Return [x, y] of the center of cell containing provided text 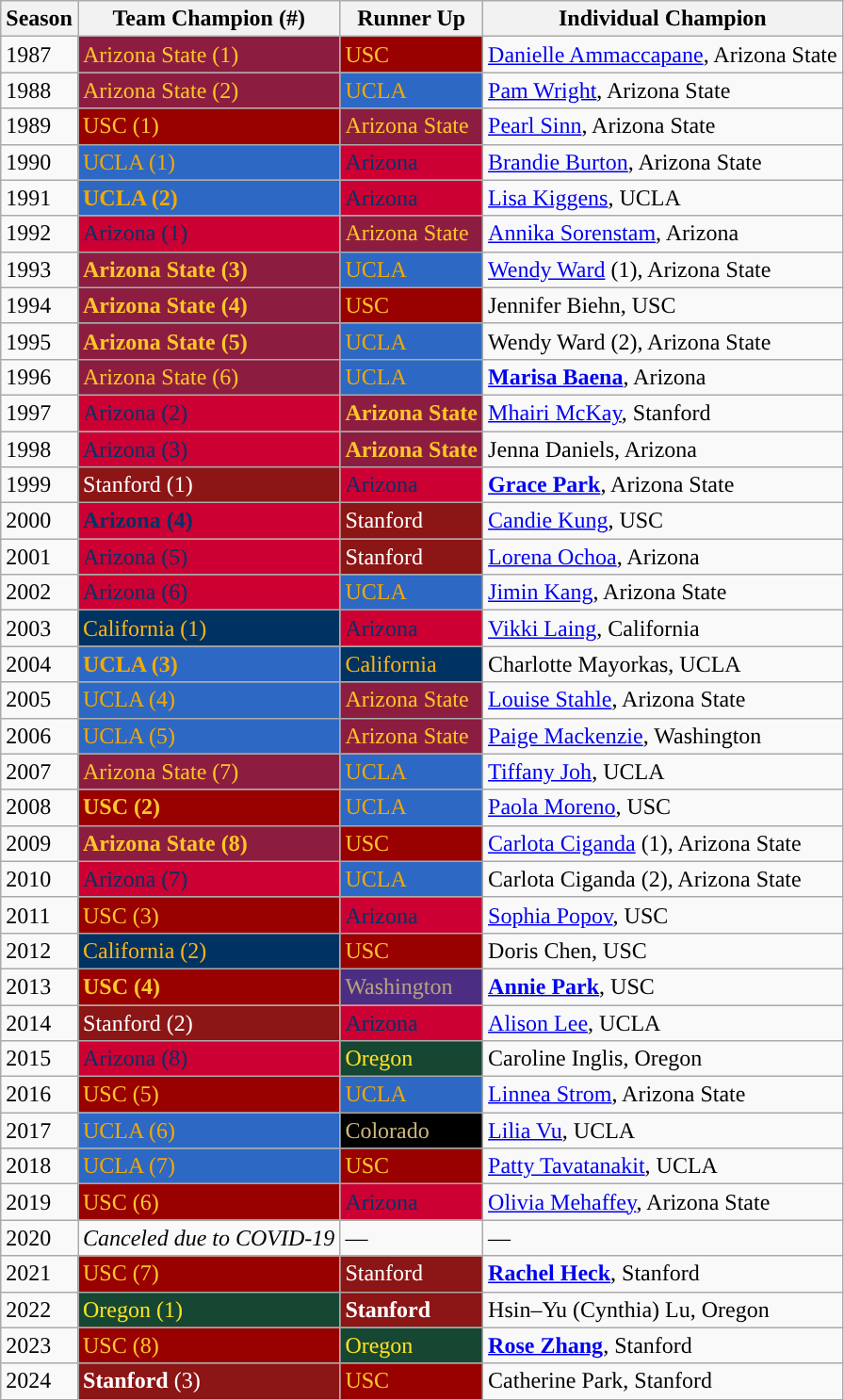
1993 [40, 269]
USC (5) [208, 1095]
2018 [40, 1166]
USC (2) [208, 807]
Louise Stahle, Arizona State [663, 700]
1995 [40, 341]
1987 [40, 55]
Stanford (2) [208, 1022]
Linnea Strom, Arizona State [663, 1095]
1998 [40, 449]
Lorena Ochoa, Arizona [663, 557]
2008 [40, 807]
1992 [40, 234]
Jenna Daniels, Arizona [663, 449]
Tiffany Joh, UCLA [663, 772]
1991 [40, 198]
Vikki Laing, California [663, 628]
2004 [40, 664]
Arizona State (6) [208, 377]
Danielle Ammaccapane, Arizona State [663, 55]
1989 [40, 126]
UCLA (3) [208, 664]
Arizona (2) [208, 413]
Paola Moreno, USC [663, 807]
Arizona State (7) [208, 772]
2021 [40, 1274]
Arizona State (4) [208, 305]
Lilia Vu, UCLA [663, 1131]
USC (4) [208, 986]
2013 [40, 986]
Carlota Ciganda (2), Arizona State [663, 879]
USC (8) [208, 1345]
Arizona (3) [208, 449]
1996 [40, 377]
2017 [40, 1131]
Pearl Sinn, Arizona State [663, 126]
2011 [40, 915]
USC (7) [208, 1274]
2001 [40, 557]
Patty Tavatanakit, UCLA [663, 1166]
Annika Sorenstam, Arizona [663, 234]
Hsin–Yu (Cynthia) Lu, Oregon [663, 1310]
Arizona State (3) [208, 269]
2000 [40, 521]
2002 [40, 593]
Arizona State (8) [208, 843]
Candie Kung, USC [663, 521]
Jimin Kang, Arizona State [663, 593]
California (1) [208, 628]
2009 [40, 843]
Lisa Kiggens, UCLA [663, 198]
Rose Zhang, Stanford [663, 1345]
California (2) [208, 951]
Brandie Burton, Arizona State [663, 162]
Alison Lee, UCLA [663, 1022]
Arizona (6) [208, 593]
Individual Champion [663, 19]
Rachel Heck, Stanford [663, 1274]
UCLA (1) [208, 162]
Caroline Inglis, Oregon [663, 1059]
2020 [40, 1238]
Pam Wright, Arizona State [663, 90]
Olivia Mehaffey, Arizona State [663, 1202]
Wendy Ward (2), Arizona State [663, 341]
2005 [40, 700]
Team Champion (#) [208, 19]
Annie Park, USC [663, 986]
Arizona (1) [208, 234]
Arizona State (5) [208, 341]
Colorado [412, 1131]
California [412, 664]
Grace Park, Arizona State [663, 485]
2010 [40, 879]
2006 [40, 736]
Oregon (1) [208, 1310]
Stanford (3) [208, 1381]
Jennifer Biehn, USC [663, 305]
Catherine Park, Stanford [663, 1381]
1997 [40, 413]
UCLA (6) [208, 1131]
2015 [40, 1059]
2019 [40, 1202]
Season [40, 19]
2007 [40, 772]
1994 [40, 305]
USC (6) [208, 1202]
Arizona State (1) [208, 55]
Arizona (7) [208, 879]
Arizona (8) [208, 1059]
Arizona (4) [208, 521]
Mhairi McKay, Stanford [663, 413]
Arizona State (2) [208, 90]
USC (3) [208, 915]
Sophia Popov, USC [663, 915]
2016 [40, 1095]
Canceled due to COVID-19 [208, 1238]
2012 [40, 951]
Runner Up [412, 19]
2024 [40, 1381]
2014 [40, 1022]
1999 [40, 485]
Paige Mackenzie, Washington [663, 736]
Arizona (5) [208, 557]
UCLA (2) [208, 198]
2003 [40, 628]
Wendy Ward (1), Arizona State [663, 269]
UCLA (4) [208, 700]
UCLA (5) [208, 736]
Washington [412, 986]
Doris Chen, USC [663, 951]
Marisa Baena, Arizona [663, 377]
1988 [40, 90]
Carlota Ciganda (1), Arizona State [663, 843]
2023 [40, 1345]
UCLA (7) [208, 1166]
USC (1) [208, 126]
Charlotte Mayorkas, UCLA [663, 664]
2022 [40, 1310]
Stanford (1) [208, 485]
1990 [40, 162]
